Locate the cell with the specified text and output its (X, Y) center coordinate. 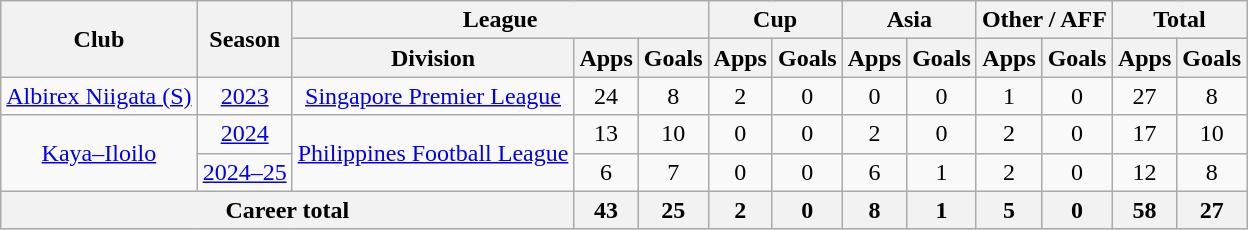
43 (606, 210)
Total (1179, 20)
5 (1008, 210)
Club (99, 39)
2023 (244, 96)
Albirex Niigata (S) (99, 96)
2024–25 (244, 172)
Season (244, 39)
17 (1144, 134)
Kaya–Iloilo (99, 153)
25 (673, 210)
7 (673, 172)
Asia (909, 20)
58 (1144, 210)
League (500, 20)
Philippines Football League (433, 153)
24 (606, 96)
Division (433, 58)
Cup (775, 20)
Other / AFF (1044, 20)
2024 (244, 134)
12 (1144, 172)
Career total (288, 210)
Singapore Premier League (433, 96)
13 (606, 134)
